Capture the cell that displays the provided text and extract its [X, Y] central coordinate. 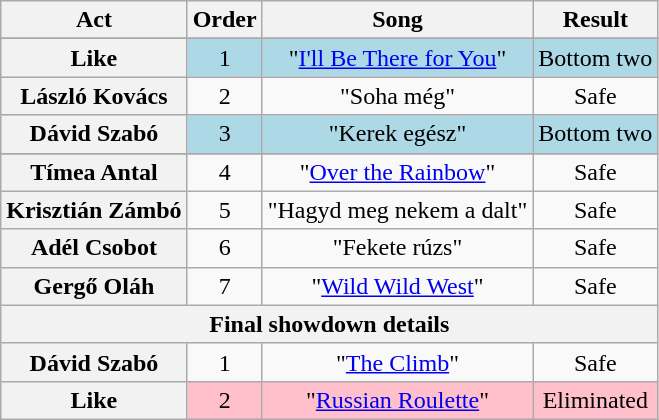
Order [224, 20]
László Kovács [94, 96]
5 [224, 210]
4 [224, 172]
Result [596, 20]
Song [398, 20]
"Soha még" [398, 96]
Krisztián Zámbó [94, 210]
3 [224, 134]
"I'll Be There for You" [398, 58]
Gergő Oláh [94, 286]
"Hagyd meg nekem a dalt" [398, 210]
6 [224, 248]
"Russian Roulette" [398, 400]
"Wild Wild West" [398, 286]
"Over the Rainbow" [398, 172]
"Fekete rúzs" [398, 248]
7 [224, 286]
"Kerek egész" [398, 134]
Eliminated [596, 400]
Act [94, 20]
Final showdown details [330, 324]
Adél Csobot [94, 248]
Tímea Antal [94, 172]
"The Climb" [398, 362]
